For the text-containing cell, return its midpoint in (x, y) coordinate format. 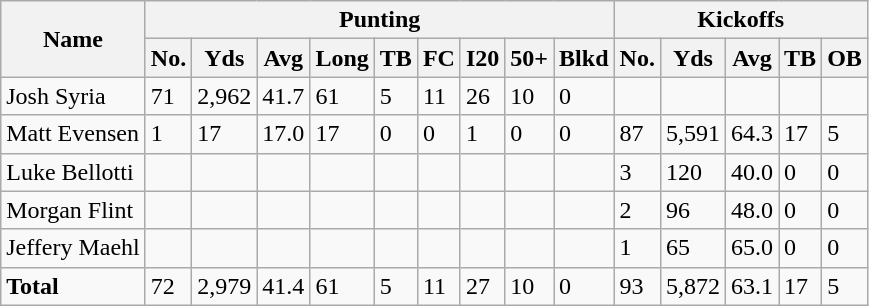
FC (438, 58)
Long (342, 58)
48.0 (752, 210)
41.7 (284, 96)
87 (637, 134)
96 (692, 210)
Luke Bellotti (74, 172)
65 (692, 248)
5,872 (692, 286)
Matt Evensen (74, 134)
5,591 (692, 134)
93 (637, 286)
2 (637, 210)
65.0 (752, 248)
Josh Syria (74, 96)
27 (482, 286)
41.4 (284, 286)
Total (74, 286)
Name (74, 39)
50+ (530, 58)
Punting (380, 20)
3 (637, 172)
63.1 (752, 286)
72 (168, 286)
Kickoffs (740, 20)
120 (692, 172)
Blkd (584, 58)
40.0 (752, 172)
64.3 (752, 134)
2,962 (224, 96)
I20 (482, 58)
OB (845, 58)
17.0 (284, 134)
2,979 (224, 286)
Morgan Flint (74, 210)
26 (482, 96)
71 (168, 96)
Jeffery Maehl (74, 248)
